For the text-containing cell, return its midpoint in (X, Y) coordinate format. 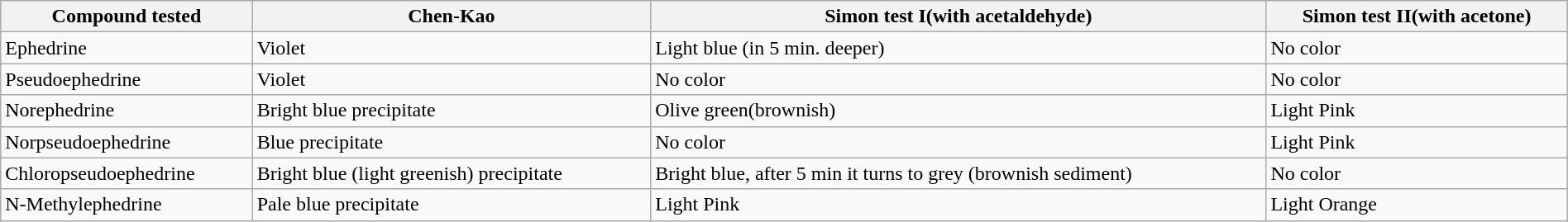
Bright blue, after 5 min it turns to grey (brownish sediment) (958, 173)
Norpseudoephedrine (127, 142)
Bright blue precipitate (452, 111)
Light blue (in 5 min. deeper) (958, 48)
Compound tested (127, 17)
Blue precipitate (452, 142)
Ephedrine (127, 48)
Pale blue precipitate (452, 205)
Simon test I(with acetaldehyde) (958, 17)
Bright blue (light greenish) precipitate (452, 173)
N-Methylephedrine (127, 205)
Simon test II(with acetone) (1417, 17)
Light Orange (1417, 205)
Pseudoephedrine (127, 79)
Olive green(brownish) (958, 111)
Chloropseudoephedrine (127, 173)
Norephedrine (127, 111)
Chen-Kao (452, 17)
